Extract the [x, y] coordinate from the center of the cell holding the provided text.  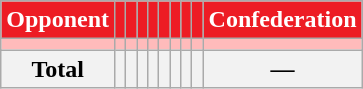
Opponent [58, 20]
Confederation [282, 20]
— [282, 69]
Total [58, 69]
